Search for the cell housing the specified text and yield its [X, Y] center coordinate. 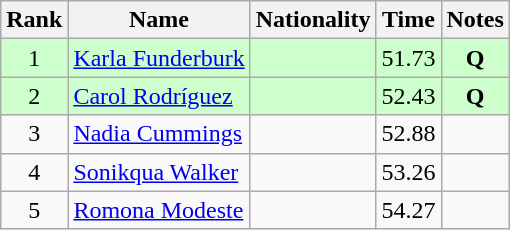
Romona Modeste [159, 210]
Notes [475, 20]
4 [34, 172]
1 [34, 58]
Karla Funderburk [159, 58]
2 [34, 96]
Carol Rodríguez [159, 96]
Name [159, 20]
52.43 [408, 96]
52.88 [408, 134]
54.27 [408, 210]
5 [34, 210]
53.26 [408, 172]
3 [34, 134]
Nadia Cummings [159, 134]
Rank [34, 20]
Time [408, 20]
Nationality [313, 20]
51.73 [408, 58]
Sonikqua Walker [159, 172]
